Extract the (x, y) coordinate from the center of the cell holding the provided text.  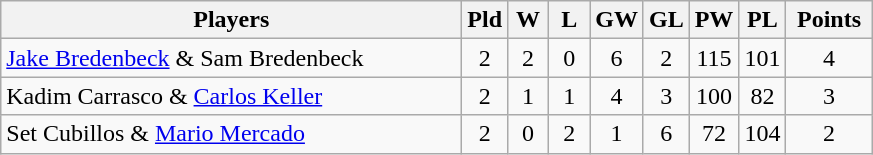
Set Cubillos & Mario Mercado (232, 134)
104 (762, 134)
115 (714, 58)
82 (762, 96)
100 (714, 96)
PL (762, 20)
Jake Bredenbeck & Sam Bredenbeck (232, 58)
Points (829, 20)
Players (232, 20)
Kadim Carrasco & Carlos Keller (232, 96)
PW (714, 20)
72 (714, 134)
GL (666, 20)
GW (617, 20)
101 (762, 58)
W (528, 20)
Pld (485, 20)
L (570, 20)
